Return [X, Y] of the center of cell containing provided text 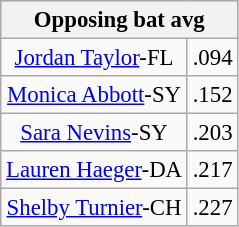
Sara Nevins-SY [94, 133]
.217 [212, 170]
.203 [212, 133]
Opposing bat avg [120, 20]
.094 [212, 58]
Monica Abbott-SY [94, 95]
Shelby Turnier-CH [94, 208]
.152 [212, 95]
Jordan Taylor-FL [94, 58]
.227 [212, 208]
Lauren Haeger-DA [94, 170]
